Locate the cell with the specified text and output its [X, Y] center coordinate. 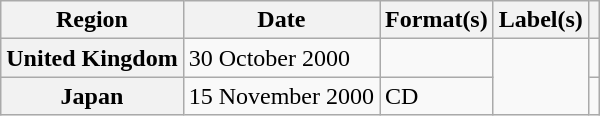
CD [437, 96]
Label(s) [540, 20]
Format(s) [437, 20]
30 October 2000 [281, 58]
United Kingdom [92, 58]
Region [92, 20]
Date [281, 20]
15 November 2000 [281, 96]
Japan [92, 96]
